Determine the [x, y] coordinate at the center of the cell enclosing the given text.  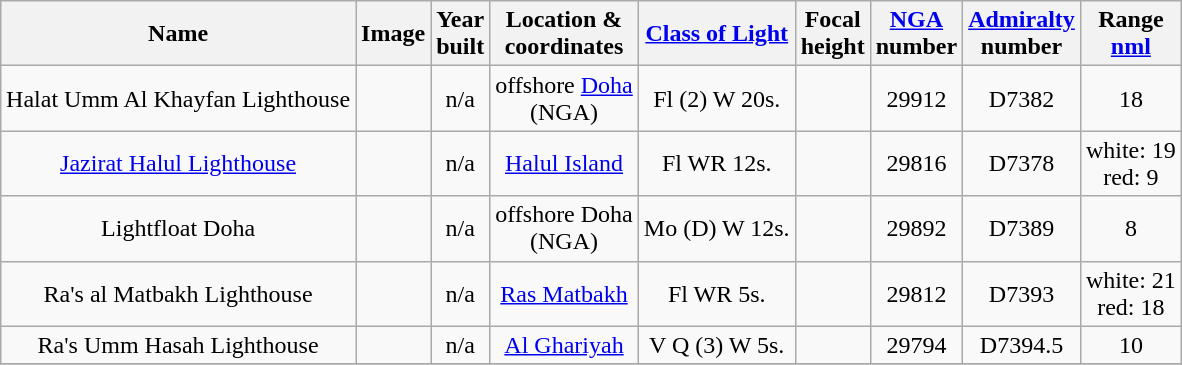
Fl (2) W 20s. [716, 98]
Fl WR 5s. [716, 294]
Class of Light [716, 34]
Image [394, 34]
Ras Matbakh [564, 294]
Ra's al Matbakh Lighthouse [178, 294]
Lightfloat Doha [178, 228]
29892 [916, 228]
D7393 [1022, 294]
Ra's Umm Hasah Lighthouse [178, 345]
Rangenml [1130, 34]
Jazirat Halul Lighthouse [178, 164]
Focalheight [832, 34]
Halul Island [564, 164]
Admiraltynumber [1022, 34]
D7378 [1022, 164]
8 [1130, 228]
29912 [916, 98]
10 [1130, 345]
NGAnumber [916, 34]
Yearbuilt [460, 34]
white: 21red: 18 [1130, 294]
D7394.5 [1022, 345]
Al Ghariyah [564, 345]
V Q (3) W 5s. [716, 345]
Mo (D) W 12s. [716, 228]
D7389 [1022, 228]
29794 [916, 345]
29812 [916, 294]
Name [178, 34]
white: 19red: 9 [1130, 164]
Halat Umm Al Khayfan Lighthouse [178, 98]
29816 [916, 164]
D7382 [1022, 98]
18 [1130, 98]
Location & coordinates [564, 34]
Fl WR 12s. [716, 164]
